Identify which cell holds the provided text, then report its (X, Y) central coordinate. 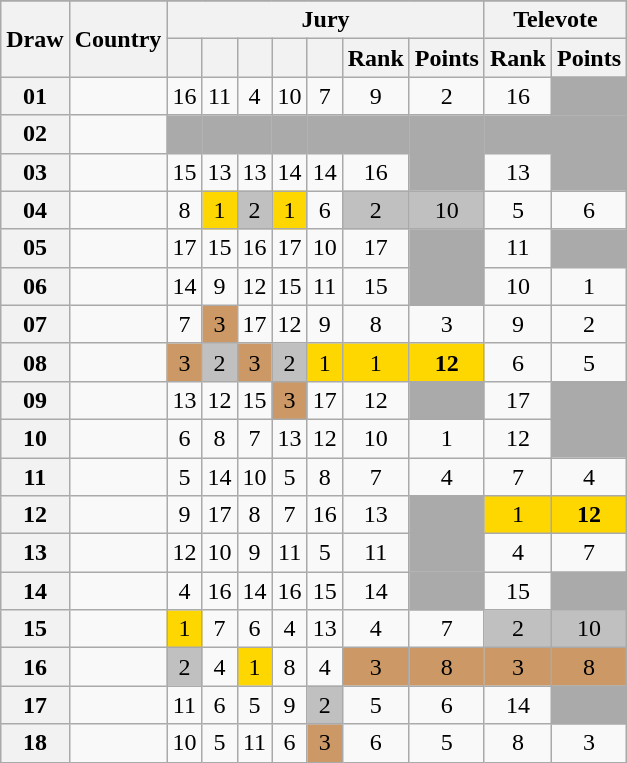
Televote (555, 20)
02 (35, 134)
04 (35, 210)
18 (35, 743)
09 (35, 400)
07 (35, 324)
Jury (326, 20)
01 (35, 96)
Country (118, 39)
Draw (35, 39)
08 (35, 362)
06 (35, 286)
05 (35, 248)
03 (35, 172)
